Capture the cell that displays the provided text and extract its [X, Y] central coordinate. 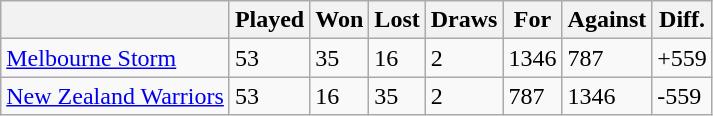
Lost [397, 20]
Melbourne Storm [116, 58]
Played [269, 20]
Diff. [682, 20]
Against [607, 20]
New Zealand Warriors [116, 96]
Draws [464, 20]
+559 [682, 58]
-559 [682, 96]
For [532, 20]
Won [340, 20]
